Extract the (x, y) coordinate from the center of the cell holding the provided text.  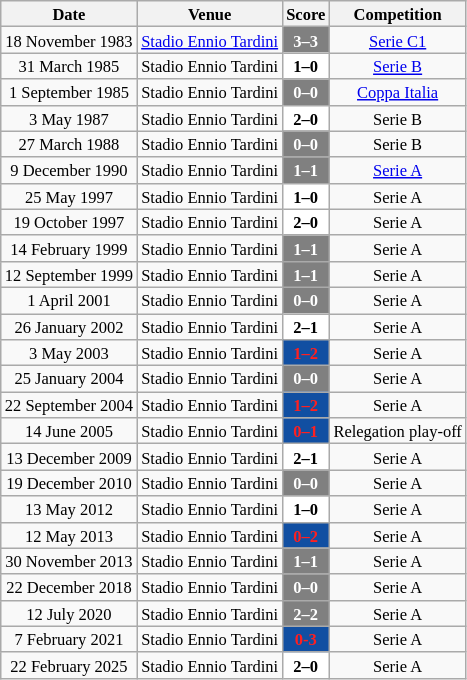
Relegation play-off (398, 431)
Coppa Italia (398, 92)
14 June 2005 (69, 431)
12 July 2020 (69, 613)
18 November 1983 (69, 40)
Competition (398, 14)
Date (69, 14)
26 January 2002 (69, 327)
Venue (210, 14)
9 December 1990 (69, 170)
22 February 2025 (69, 665)
25 January 2004 (69, 379)
1 September 1985 (69, 92)
3–3 (306, 40)
19 October 1997 (69, 222)
31 March 1985 (69, 66)
0-3 (306, 639)
13 May 2012 (69, 509)
Serie C1 (398, 40)
3 May 2003 (69, 353)
12 September 1999 (69, 274)
0–2 (306, 535)
14 February 1999 (69, 248)
25 May 1997 (69, 196)
27 March 1988 (69, 144)
2–2 (306, 613)
30 November 2013 (69, 561)
22 September 2004 (69, 405)
19 December 2010 (69, 483)
22 December 2018 (69, 587)
3 May 1987 (69, 118)
12 May 2013 (69, 535)
7 February 2021 (69, 639)
13 December 2009 (69, 457)
1 April 2001 (69, 300)
0–1 (306, 431)
Score (306, 14)
